Provide the (X, Y) coordinate of the cell's center where the given text is located.  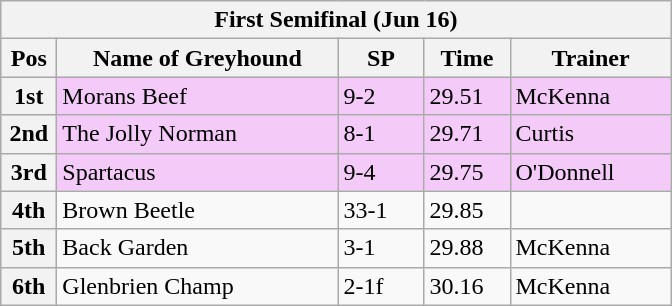
1st (29, 96)
29.75 (467, 172)
Morans Beef (198, 96)
30.16 (467, 286)
Name of Greyhound (198, 58)
Time (467, 58)
29.51 (467, 96)
O'Donnell (590, 172)
Brown Beetle (198, 210)
The Jolly Norman (198, 134)
8-1 (381, 134)
SP (381, 58)
2-1f (381, 286)
First Semifinal (Jun 16) (336, 20)
29.71 (467, 134)
Glenbrien Champ (198, 286)
Back Garden (198, 248)
5th (29, 248)
29.88 (467, 248)
4th (29, 210)
9-2 (381, 96)
9-4 (381, 172)
33-1 (381, 210)
2nd (29, 134)
3-1 (381, 248)
Curtis (590, 134)
6th (29, 286)
29.85 (467, 210)
3rd (29, 172)
Spartacus (198, 172)
Trainer (590, 58)
Pos (29, 58)
